Capture the cell that displays the provided text and extract its [X, Y] central coordinate. 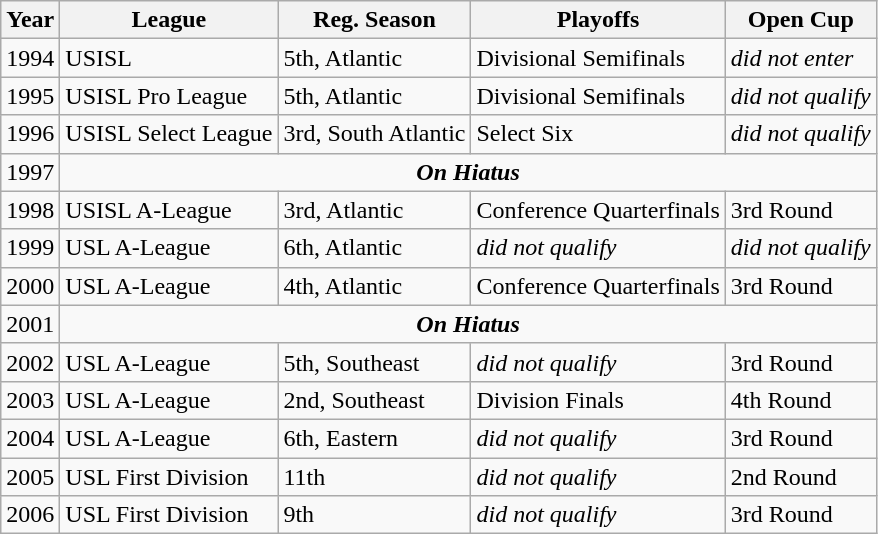
2006 [30, 515]
6th, Atlantic [374, 248]
1998 [30, 210]
Division Finals [598, 400]
Select Six [598, 134]
3rd, Atlantic [374, 210]
1999 [30, 248]
2nd Round [800, 477]
11th [374, 477]
USISL [169, 58]
1997 [30, 172]
2002 [30, 362]
USISL Select League [169, 134]
5th, Southeast [374, 362]
USISL A-League [169, 210]
did not enter [800, 58]
Open Cup [800, 20]
9th [374, 515]
3rd, South Atlantic [374, 134]
League [169, 20]
4th Round [800, 400]
4th, Atlantic [374, 286]
Year [30, 20]
2004 [30, 438]
2nd, Southeast [374, 400]
2001 [30, 324]
2003 [30, 400]
2000 [30, 286]
1995 [30, 96]
6th, Eastern [374, 438]
2005 [30, 477]
USISL Pro League [169, 96]
1996 [30, 134]
Reg. Season [374, 20]
Playoffs [598, 20]
1994 [30, 58]
